Capture the cell that displays the provided text and extract its (x, y) central coordinate. 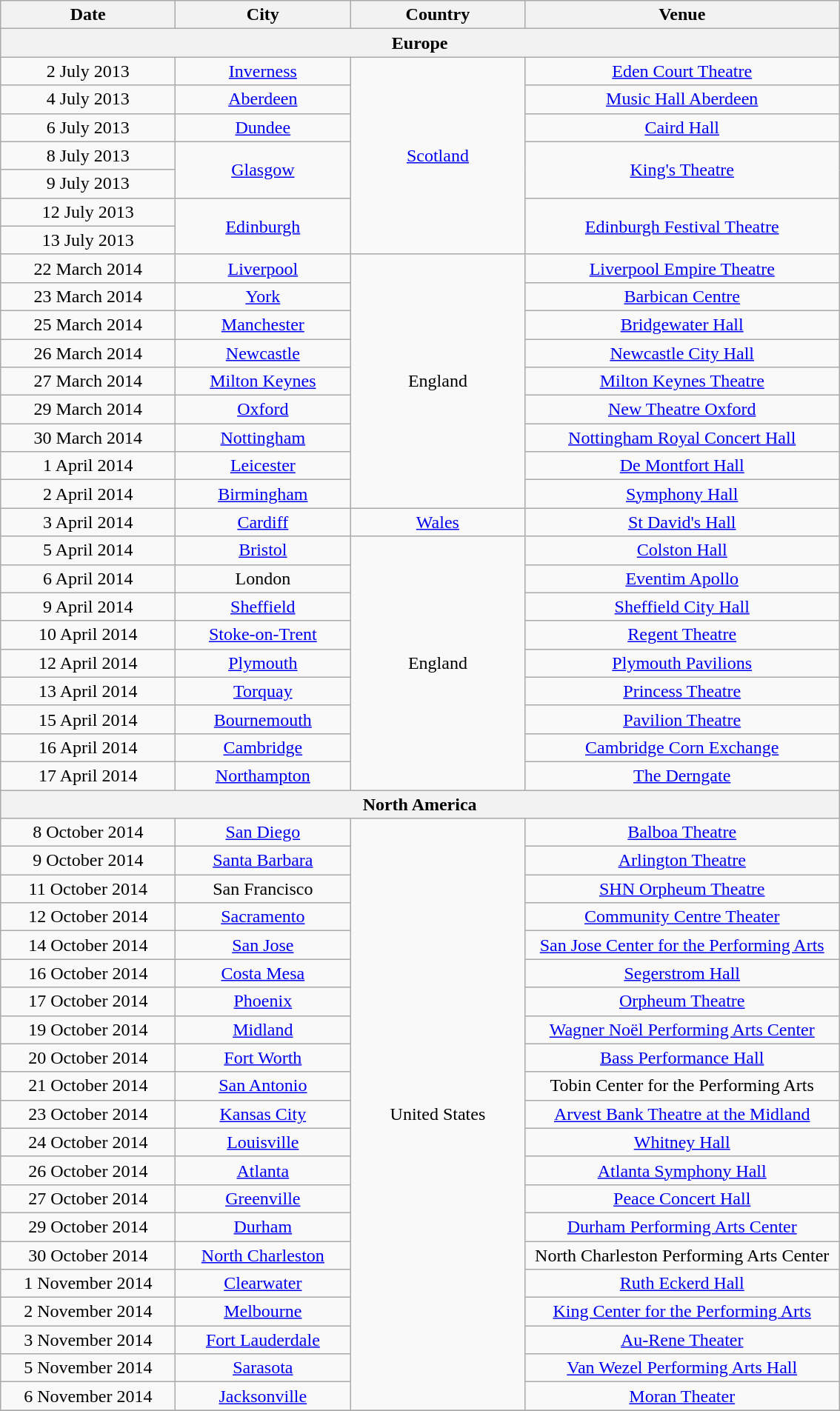
Newcastle City Hall (682, 353)
Torquay (263, 691)
25 March 2014 (88, 324)
12 October 2014 (88, 917)
Van Wezel Performing Arts Hall (682, 1368)
Bridgewater Hall (682, 324)
29 March 2014 (88, 410)
19 October 2014 (88, 1030)
Fort Lauderdale (263, 1340)
Music Hall Aberdeen (682, 99)
Au-Rene Theater (682, 1340)
6 April 2014 (88, 578)
21 October 2014 (88, 1086)
3 April 2014 (88, 522)
Durham (263, 1227)
San Jose (263, 945)
Durham Performing Arts Center (682, 1227)
Liverpool Empire Theatre (682, 268)
King's Theatre (682, 170)
Bournemouth (263, 719)
16 April 2014 (88, 747)
Eden Court Theatre (682, 71)
13 July 2013 (88, 240)
Aberdeen (263, 99)
Balboa Theatre (682, 833)
1 November 2014 (88, 1284)
Moran Theater (682, 1396)
Bristol (263, 550)
3 November 2014 (88, 1340)
29 October 2014 (88, 1227)
6 November 2014 (88, 1396)
Arlington Theatre (682, 861)
13 April 2014 (88, 691)
Arvest Bank Theatre at the Midland (682, 1114)
Sheffield City Hall (682, 607)
Eventim Apollo (682, 578)
26 October 2014 (88, 1170)
15 April 2014 (88, 719)
San Antonio (263, 1086)
2 November 2014 (88, 1312)
Dundee (263, 127)
San Francisco (263, 889)
Ruth Eckerd Hall (682, 1284)
1 April 2014 (88, 466)
Sarasota (263, 1368)
Oxford (263, 410)
Wales (438, 522)
Newcastle (263, 353)
5 April 2014 (88, 550)
9 October 2014 (88, 861)
Cambridge Corn Exchange (682, 747)
Manchester (263, 324)
New Theatre Oxford (682, 410)
St David's Hall (682, 522)
City (263, 15)
Milton Keynes Theatre (682, 381)
Plymouth (263, 663)
5 November 2014 (88, 1368)
Inverness (263, 71)
De Montfort Hall (682, 466)
Country (438, 15)
14 October 2014 (88, 945)
Fort Worth (263, 1058)
Community Centre Theater (682, 917)
24 October 2014 (88, 1142)
27 October 2014 (88, 1198)
4 July 2013 (88, 99)
Nottingham (263, 438)
Louisville (263, 1142)
Greenville (263, 1198)
16 October 2014 (88, 973)
Pavilion Theatre (682, 719)
Liverpool (263, 268)
11 October 2014 (88, 889)
Plymouth Pavilions (682, 663)
Jacksonville (263, 1396)
SHN Orpheum Theatre (682, 889)
Cambridge (263, 747)
King Center for the Performing Arts (682, 1312)
9 July 2013 (88, 184)
The Derngate (682, 775)
2 April 2014 (88, 494)
23 March 2014 (88, 296)
Nottingham Royal Concert Hall (682, 438)
Barbican Centre (682, 296)
Edinburgh Festival Theatre (682, 226)
Regent Theatre (682, 635)
2 July 2013 (88, 71)
San Diego (263, 833)
22 March 2014 (88, 268)
Atlanta Symphony Hall (682, 1170)
North America (420, 804)
United States (438, 1114)
San Jose Center for the Performing Arts (682, 945)
8 October 2014 (88, 833)
Date (88, 15)
Santa Barbara (263, 861)
Costa Mesa (263, 973)
6 July 2013 (88, 127)
Tobin Center for the Performing Arts (682, 1086)
Cardiff (263, 522)
Colston Hall (682, 550)
Kansas City (263, 1114)
Milton Keynes (263, 381)
London (263, 578)
Wagner Noël Performing Arts Center (682, 1030)
9 April 2014 (88, 607)
Sheffield (263, 607)
8 July 2013 (88, 156)
North Charleston Performing Arts Center (682, 1255)
20 October 2014 (88, 1058)
Phoenix (263, 1001)
Stoke-on-Trent (263, 635)
Peace Concert Hall (682, 1198)
12 April 2014 (88, 663)
Clearwater (263, 1284)
Melbourne (263, 1312)
17 October 2014 (88, 1001)
Whitney Hall (682, 1142)
Caird Hall (682, 127)
12 July 2013 (88, 212)
26 March 2014 (88, 353)
Leicester (263, 466)
Symphony Hall (682, 494)
30 March 2014 (88, 438)
30 October 2014 (88, 1255)
Orpheum Theatre (682, 1001)
27 March 2014 (88, 381)
Princess Theatre (682, 691)
Bass Performance Hall (682, 1058)
17 April 2014 (88, 775)
Scotland (438, 156)
Venue (682, 15)
Europe (420, 43)
Birmingham (263, 494)
Northampton (263, 775)
Midland (263, 1030)
Glasgow (263, 170)
Sacramento (263, 917)
23 October 2014 (88, 1114)
Edinburgh (263, 226)
10 April 2014 (88, 635)
Atlanta (263, 1170)
North Charleston (263, 1255)
York (263, 296)
Segerstrom Hall (682, 973)
